Output the (X, Y) coordinate of the center of the cell containing the given text.  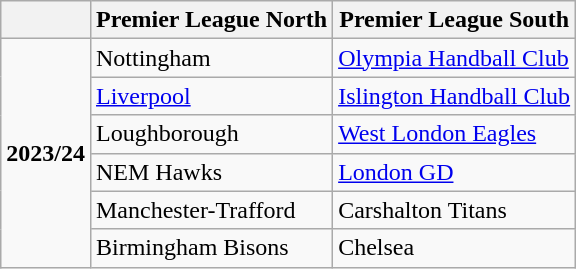
Olympia Handball Club (454, 58)
Carshalton Titans (454, 210)
West London Eagles (454, 134)
London GD (454, 172)
2023/24 (46, 153)
Premier League North (211, 20)
NEM Hawks (211, 172)
Birmingham Bisons (211, 248)
Liverpool (211, 96)
Nottingham (211, 58)
Manchester-Trafford (211, 210)
Islington Handball Club (454, 96)
Loughborough (211, 134)
Premier League South (454, 20)
Chelsea (454, 248)
